Scan for the cell matching the given text and deliver its [x, y] coordinate at center. 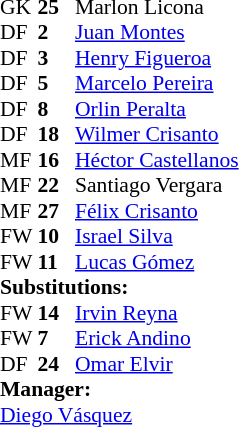
Juan Montes [157, 33]
Henry Figueroa [157, 58]
Irvin Reyna [157, 313]
Orlin Peralta [157, 109]
14 [57, 313]
Israel Silva [157, 237]
Marcelo Pereira [157, 83]
24 [57, 364]
Lucas Gómez [157, 262]
Manager: [120, 389]
Wilmer Crisanto [157, 135]
8 [57, 109]
5 [57, 83]
22 [57, 185]
Erick Andino [157, 339]
7 [57, 339]
Omar Elvir [157, 364]
16 [57, 160]
3 [57, 58]
27 [57, 211]
10 [57, 237]
Santiago Vergara [157, 185]
Substitutions: [120, 287]
Félix Crisanto [157, 211]
Héctor Castellanos [157, 160]
11 [57, 262]
2 [57, 33]
18 [57, 135]
